Return (x, y) of the center of cell containing provided text 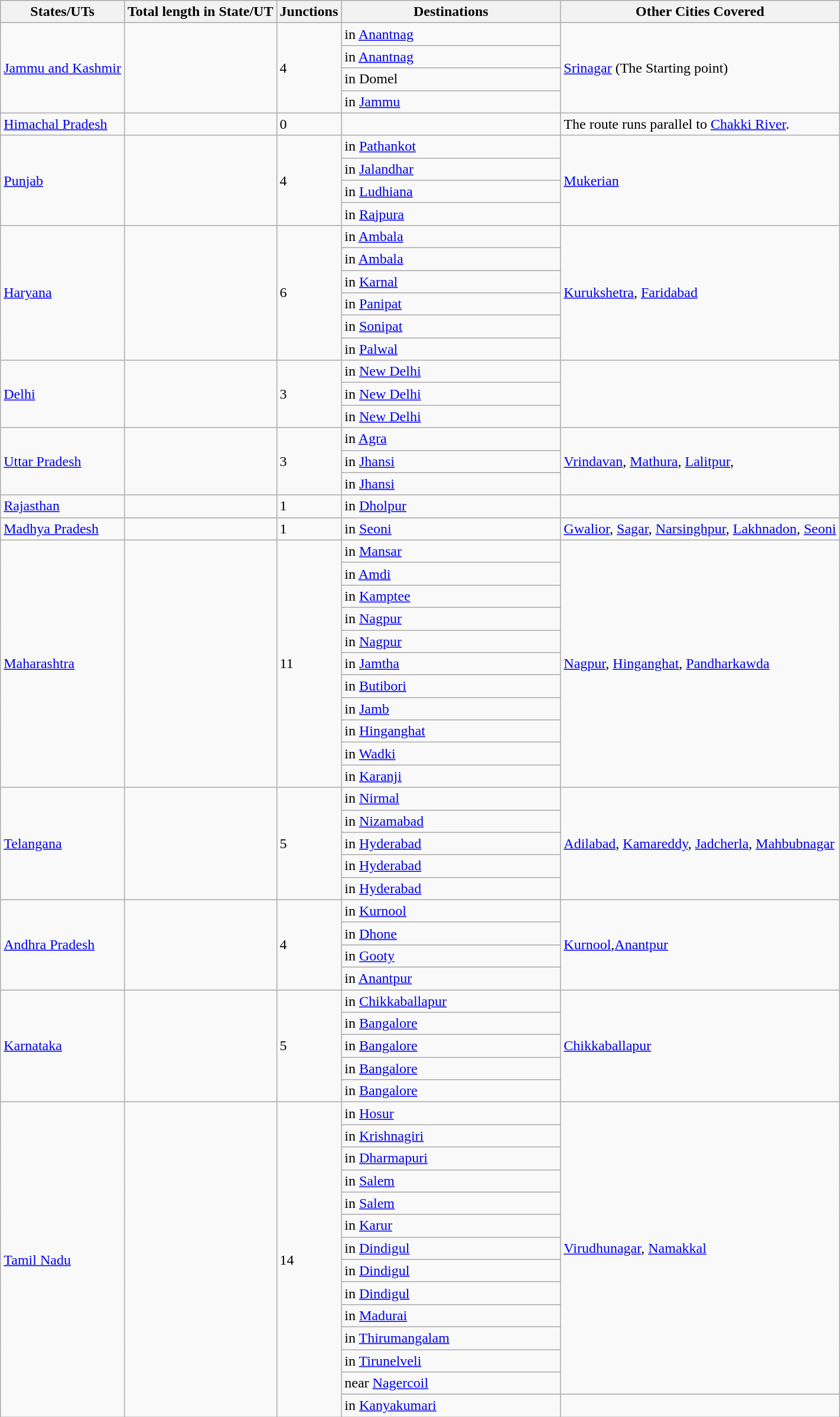
The route runs parallel to Chakki River. (700, 124)
States/UTs (63, 12)
in Karnal (451, 282)
Destinations (451, 12)
near Nagercoil (451, 1383)
14 (309, 1259)
in Butibori (451, 686)
Virudhunagar, Namakkal (700, 1249)
Adilabad, Kamareddy, Jadcherla, Mahbubnagar (700, 843)
Kurukshetra, Faridabad (700, 292)
in Hosur (451, 1113)
11 (309, 664)
in Palwal (451, 349)
in Kamptee (451, 596)
Punjab (63, 180)
in Wadki (451, 754)
Jammu and Kashmir (63, 68)
0 (309, 124)
in Kurnool (451, 911)
in Nizamabad (451, 821)
in Thirumangalam (451, 1338)
Tamil Nadu (63, 1259)
in Jamb (451, 709)
Delhi (63, 394)
Junctions (309, 12)
in Domel (451, 79)
in Panipat (451, 304)
Rajasthan (63, 506)
in Kanyakumari (451, 1406)
Total length in State/UT (200, 12)
Srinagar (The Starting point) (700, 68)
in Gooty (451, 956)
in Jalandhar (451, 169)
Himachal Pradesh (63, 124)
6 (309, 292)
in Pathankot (451, 146)
in Seoni (451, 529)
Karnataka (63, 1046)
in Rajpura (451, 214)
Madhya Pradesh (63, 529)
Vrindavan, Mathura, Lalitpur, (700, 461)
Andhra Pradesh (63, 944)
Kurnool,Anantpur (700, 944)
Haryana (63, 292)
in Amdi (451, 574)
in Agra (451, 439)
in Dharmapuri (451, 1158)
in Dholpur (451, 506)
in Madurai (451, 1315)
in Sonipat (451, 327)
in Hinganghat (451, 731)
Mukerian (700, 180)
in Jammu (451, 102)
in Chikkaballapur (451, 1001)
in Anantpur (451, 978)
Uttar Pradesh (63, 461)
in Tirunelveli (451, 1360)
Gwalior, Sagar, Narsinghpur, Lakhnadon, Seoni (700, 529)
Nagpur, Hinganghat, Pandharkawda (700, 664)
in Nirmal (451, 799)
in Krishnagiri (451, 1136)
in Jamtha (451, 664)
in Ludhiana (451, 191)
in Dhone (451, 933)
Telangana (63, 843)
in Karanji (451, 776)
Maharashtra (63, 664)
in Karur (451, 1226)
in Mansar (451, 551)
Other Cities Covered (700, 12)
Chikkaballapur (700, 1046)
